Provide the (x, y) coordinate of the cell's center where the given text is located.  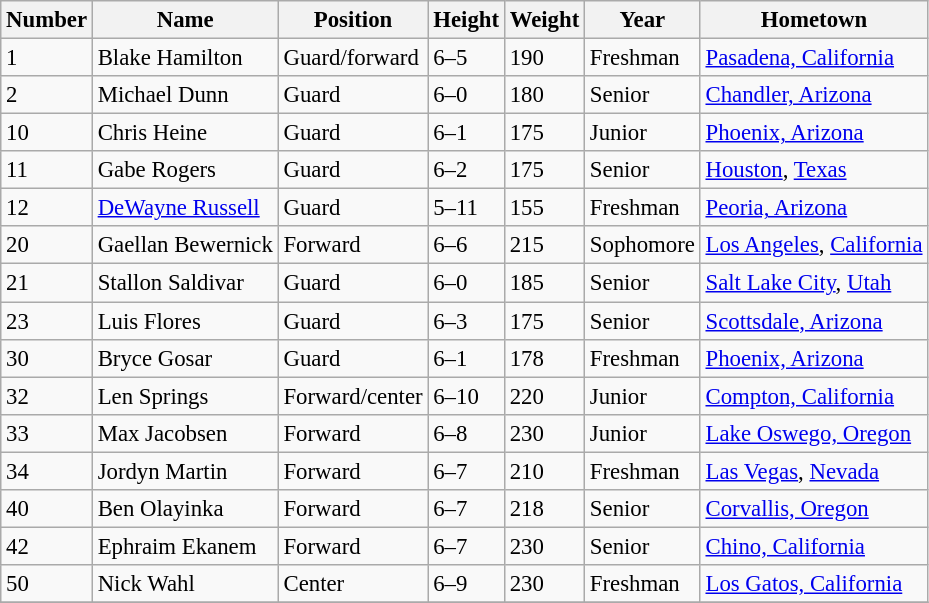
Gabe Rogers (185, 170)
Chandler, Arizona (814, 95)
220 (544, 396)
Max Jacobsen (185, 433)
6–5 (466, 58)
Compton, California (814, 396)
23 (47, 321)
Sophomore (643, 245)
Los Angeles, California (814, 245)
218 (544, 509)
210 (544, 471)
34 (47, 471)
190 (544, 58)
Houston, Texas (814, 170)
11 (47, 170)
21 (47, 283)
20 (47, 245)
6–2 (466, 170)
Salt Lake City, Utah (814, 283)
Nick Wahl (185, 584)
180 (544, 95)
Ben Olayinka (185, 509)
12 (47, 208)
178 (544, 358)
5–11 (466, 208)
2 (47, 95)
Stallon Saldivar (185, 283)
Forward/center (353, 396)
Number (47, 20)
Luis Flores (185, 321)
Ephraim Ekanem (185, 546)
Blake Hamilton (185, 58)
Peoria, Arizona (814, 208)
30 (47, 358)
Corvallis, Oregon (814, 509)
Position (353, 20)
Hometown (814, 20)
Len Springs (185, 396)
Pasadena, California (814, 58)
6–8 (466, 433)
Gaellan Bewernick (185, 245)
6–6 (466, 245)
Las Vegas, Nevada (814, 471)
6–3 (466, 321)
Height (466, 20)
Los Gatos, California (814, 584)
1 (47, 58)
155 (544, 208)
32 (47, 396)
Scottsdale, Arizona (814, 321)
33 (47, 433)
Jordyn Martin (185, 471)
215 (544, 245)
10 (47, 133)
Lake Oswego, Oregon (814, 433)
185 (544, 283)
Bryce Gosar (185, 358)
DeWayne Russell (185, 208)
Name (185, 20)
Weight (544, 20)
Year (643, 20)
Michael Dunn (185, 95)
Center (353, 584)
Chino, California (814, 546)
40 (47, 509)
Guard/forward (353, 58)
50 (47, 584)
6–10 (466, 396)
42 (47, 546)
Chris Heine (185, 133)
6–9 (466, 584)
